Identify which cell holds the provided text, then report its [x, y] central coordinate. 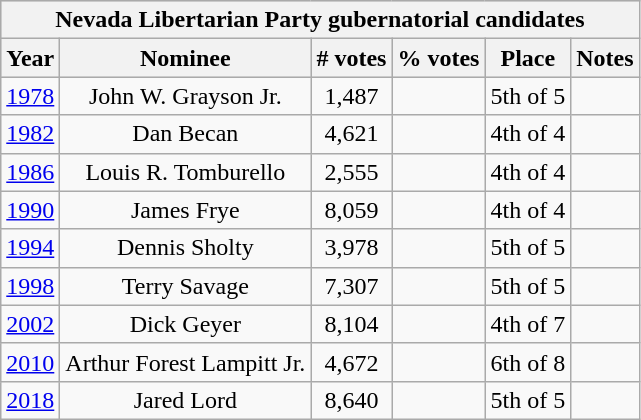
4th of 7 [528, 324]
Dick Geyer [186, 324]
James Frye [186, 210]
4,672 [352, 362]
# votes [352, 58]
2,555 [352, 172]
1986 [30, 172]
Year [30, 58]
8,640 [352, 400]
2018 [30, 400]
Dennis Sholty [186, 248]
4,621 [352, 134]
1994 [30, 248]
6th of 8 [528, 362]
Arthur Forest Lampitt Jr. [186, 362]
1998 [30, 286]
Nominee [186, 58]
Terry Savage [186, 286]
1990 [30, 210]
Notes [605, 58]
Place [528, 58]
Louis R. Tomburello [186, 172]
Nevada Libertarian Party gubernatorial candidates [320, 20]
1978 [30, 96]
% votes [438, 58]
Jared Lord [186, 400]
1,487 [352, 96]
1982 [30, 134]
2010 [30, 362]
8,059 [352, 210]
8,104 [352, 324]
2002 [30, 324]
John W. Grayson Jr. [186, 96]
3,978 [352, 248]
Dan Becan [186, 134]
7,307 [352, 286]
